From the cell containing the given text, extract its center point as [x, y] coordinate. 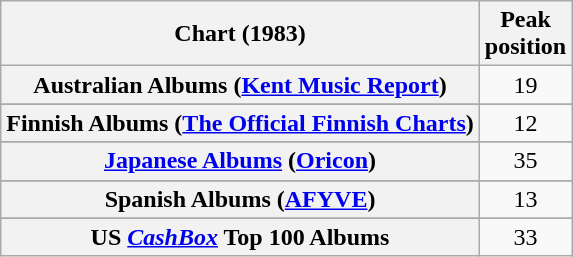
12 [525, 123]
35 [525, 161]
Japanese Albums (Oricon) [240, 161]
Australian Albums (Kent Music Report) [240, 85]
13 [525, 199]
US CashBox Top 100 Albums [240, 237]
19 [525, 85]
Chart (1983) [240, 34]
Finnish Albums (The Official Finnish Charts) [240, 123]
33 [525, 237]
Spanish Albums (AFYVE) [240, 199]
Peakposition [525, 34]
